Locate the cell with the specified text and output its [X, Y] center coordinate. 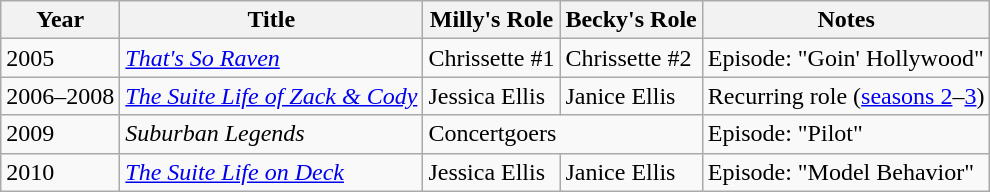
Chrissette #2 [631, 58]
That's So Raven [272, 58]
Concertgoers [562, 134]
2005 [60, 58]
The Suite Life of Zack & Cody [272, 96]
Episode: "Pilot" [846, 134]
2006–2008 [60, 96]
Episode: "Model Behavior" [846, 172]
Chrissette #1 [492, 58]
The Suite Life on Deck [272, 172]
Recurring role (seasons 2–3) [846, 96]
Notes [846, 20]
Suburban Legends [272, 134]
Title [272, 20]
Milly's Role [492, 20]
Year [60, 20]
Becky's Role [631, 20]
2010 [60, 172]
2009 [60, 134]
Episode: "Goin' Hollywood" [846, 58]
